Return the (x, y) coordinate for the center point of the cell that contains the specified text.  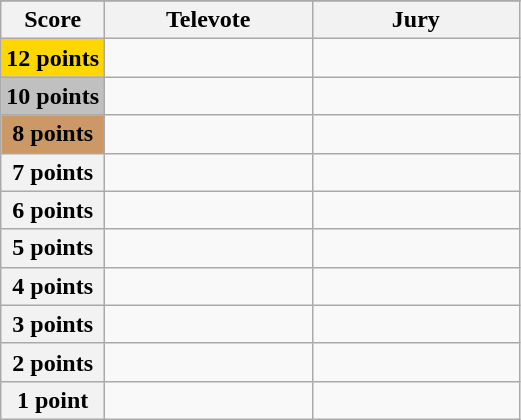
7 points (53, 172)
6 points (53, 210)
3 points (53, 324)
12 points (53, 58)
Televote (209, 20)
Jury (416, 20)
4 points (53, 286)
2 points (53, 362)
1 point (53, 400)
10 points (53, 96)
8 points (53, 134)
5 points (53, 248)
Score (53, 20)
